Capture the cell that displays the provided text and extract its [x, y] central coordinate. 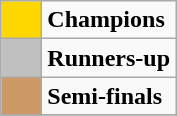
Champions [109, 20]
Semi-finals [109, 96]
Runners-up [109, 58]
